For the text-containing cell, return its midpoint in [X, Y] coordinate format. 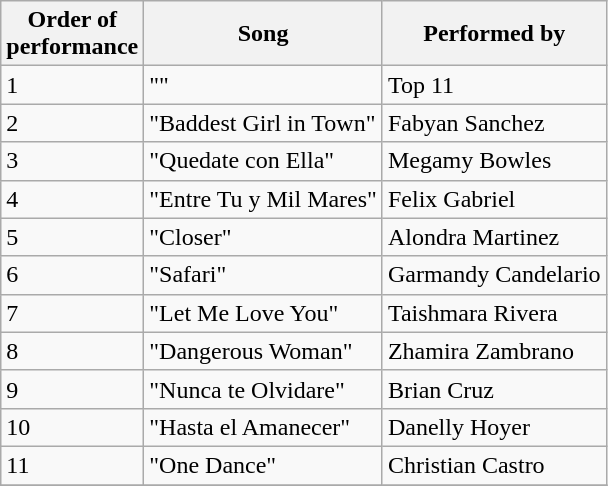
"Let Me Love You" [264, 313]
2 [72, 123]
10 [72, 427]
"Safari" [264, 275]
"One Dance" [264, 465]
"Nunca te Olvidare" [264, 389]
Taishmara Rivera [494, 313]
1 [72, 85]
Felix Gabriel [494, 199]
"Quedate con Ella" [264, 161]
"Baddest Girl in Town" [264, 123]
"" [264, 85]
Danelly Hoyer [494, 427]
Zhamira Zambrano [494, 351]
"Entre Tu y Mil Mares" [264, 199]
4 [72, 199]
9 [72, 389]
Brian Cruz [494, 389]
8 [72, 351]
Megamy Bowles [494, 161]
6 [72, 275]
"Closer" [264, 237]
Alondra Martinez [494, 237]
Song [264, 34]
Christian Castro [494, 465]
"Dangerous Woman" [264, 351]
11 [72, 465]
Top 11 [494, 85]
Performed by [494, 34]
5 [72, 237]
Fabyan Sanchez [494, 123]
7 [72, 313]
3 [72, 161]
Order of performance [72, 34]
Garmandy Candelario [494, 275]
"Hasta el Amanecer" [264, 427]
